Scan for the cell matching the given text and deliver its [x, y] coordinate at center. 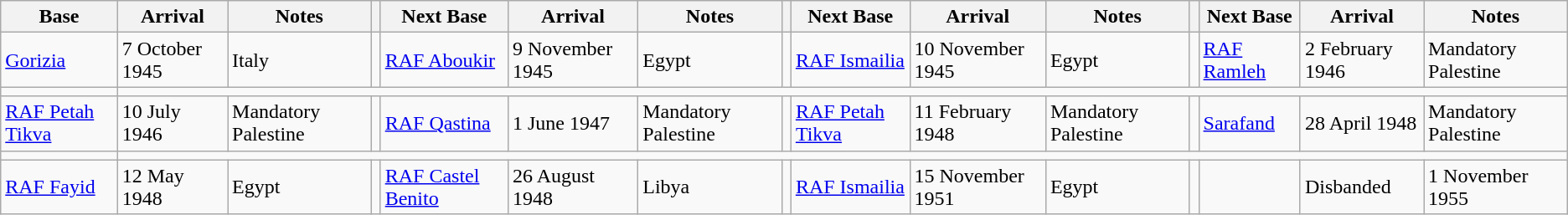
Sarafand [1250, 124]
Libya [710, 187]
RAF Aboukir [444, 60]
RAF Castel Benito [444, 187]
28 April 1948 [1362, 124]
10 November 1945 [977, 60]
RAF Ramleh [1250, 60]
Base [59, 17]
RAF Qastina [444, 124]
Disbanded [1362, 187]
RAF Fayid [59, 187]
Gorizia [59, 60]
26 August 1948 [573, 187]
1 June 1947 [573, 124]
10 July 1946 [173, 124]
9 November 1945 [573, 60]
Italy [300, 60]
11 February 1948 [977, 124]
12 May 1948 [173, 187]
15 November 1951 [977, 187]
2 February 1946 [1362, 60]
7 October 1945 [173, 60]
1 November 1955 [1496, 187]
